Locate the cell with the specified text and output its (x, y) center coordinate. 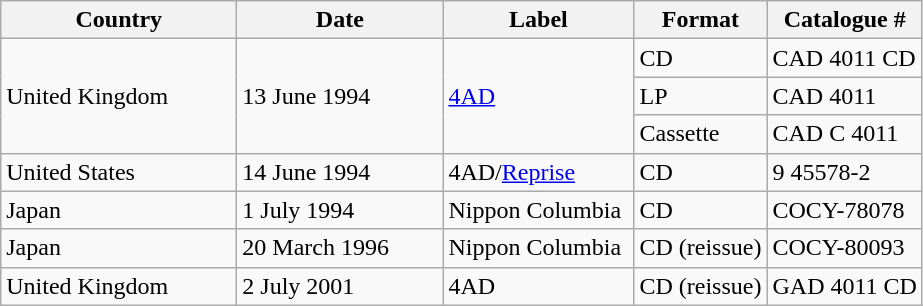
14 June 1994 (340, 172)
CAD 4011 CD (845, 58)
CAD C 4011 (845, 134)
GAD 4011 CD (845, 286)
9 45578-2 (845, 172)
13 June 1994 (340, 96)
CAD 4011 (845, 96)
Country (119, 20)
20 March 1996 (340, 248)
COCY-78078 (845, 210)
LP (700, 96)
2 July 2001 (340, 286)
1 July 1994 (340, 210)
Label (538, 20)
COCY-80093 (845, 248)
United States (119, 172)
Format (700, 20)
4AD/Reprise (538, 172)
Cassette (700, 134)
Date (340, 20)
Catalogue # (845, 20)
